For the text-containing cell, return its midpoint in (x, y) coordinate format. 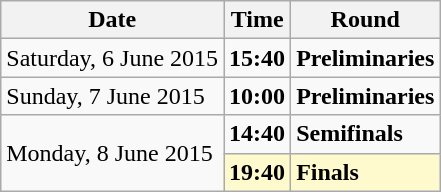
15:40 (258, 58)
Sunday, 7 June 2015 (112, 96)
Monday, 8 June 2015 (112, 153)
Semifinals (366, 134)
Round (366, 20)
Time (258, 20)
14:40 (258, 134)
19:40 (258, 172)
Date (112, 20)
10:00 (258, 96)
Saturday, 6 June 2015 (112, 58)
Finals (366, 172)
